Scan for the cell matching the given text and deliver its (X, Y) coordinate at center. 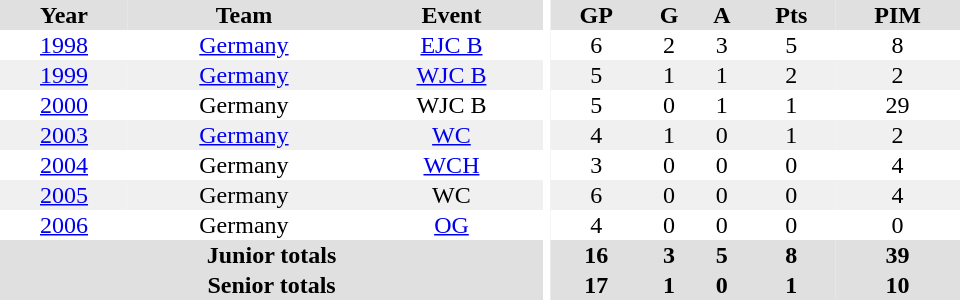
Team (244, 15)
17 (596, 285)
Year (64, 15)
Junior totals (272, 255)
10 (898, 285)
Senior totals (272, 285)
39 (898, 255)
G (669, 15)
2003 (64, 135)
1999 (64, 75)
2005 (64, 195)
Pts (791, 15)
WCH (452, 165)
GP (596, 15)
1998 (64, 45)
16 (596, 255)
29 (898, 105)
2004 (64, 165)
2000 (64, 105)
2006 (64, 225)
A (722, 15)
EJC B (452, 45)
Event (452, 15)
OG (452, 225)
PIM (898, 15)
